From the cell containing the given text, extract its center point as (x, y) coordinate. 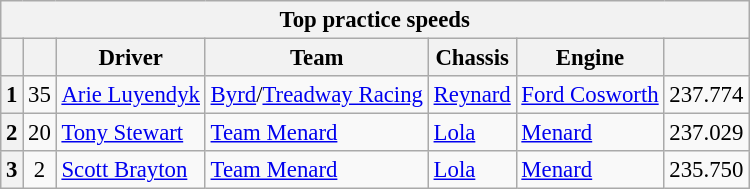
235.750 (706, 170)
Scott Brayton (130, 170)
Top practice speeds (375, 20)
Reynard (472, 95)
20 (40, 133)
Arie Luyendyk (130, 95)
Engine (590, 58)
Team (316, 58)
1 (12, 95)
Driver (130, 58)
35 (40, 95)
3 (12, 170)
Ford Cosworth (590, 95)
Chassis (472, 58)
237.029 (706, 133)
237.774 (706, 95)
Byrd/Treadway Racing (316, 95)
Tony Stewart (130, 133)
